Search for the cell housing the specified text and yield its (X, Y) center coordinate. 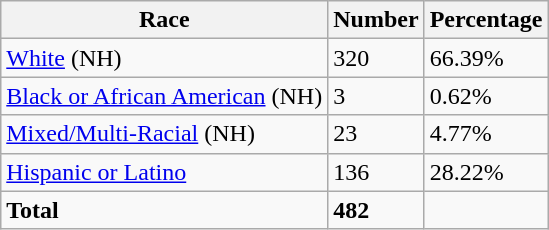
White (NH) (164, 58)
28.22% (486, 172)
Total (164, 210)
320 (376, 58)
3 (376, 96)
Mixed/Multi-Racial (NH) (164, 134)
4.77% (486, 134)
0.62% (486, 96)
66.39% (486, 58)
482 (376, 210)
Black or African American (NH) (164, 96)
23 (376, 134)
Race (164, 20)
Hispanic or Latino (164, 172)
Percentage (486, 20)
136 (376, 172)
Number (376, 20)
